Pinpoint the cell where the given text exists, returning its [x, y] midpoint coordinate. 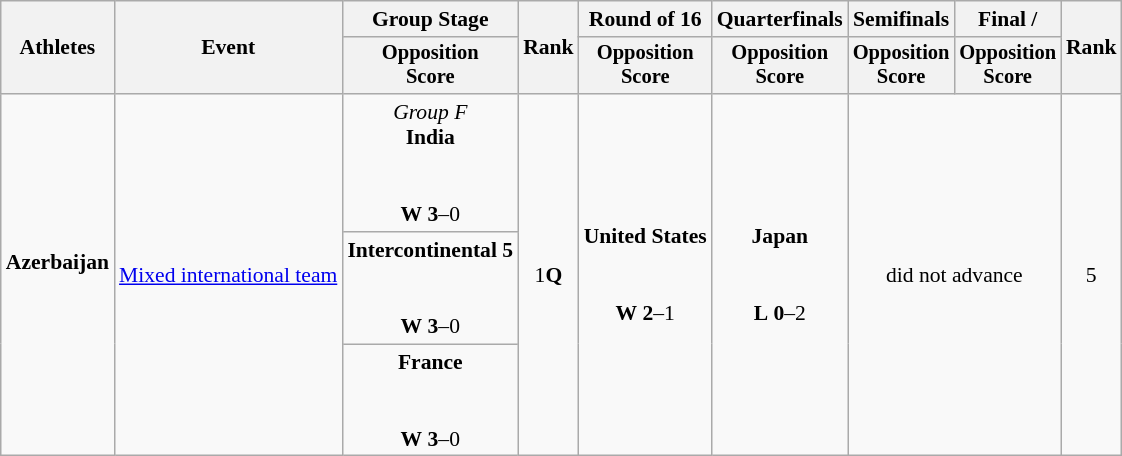
did not advance [954, 275]
United StatesW 2–1 [646, 275]
Athletes [58, 48]
Event [228, 48]
1Q [548, 275]
Final / [1008, 19]
Azerbaijan [58, 275]
Group Stage [430, 19]
France W 3–0 [430, 400]
Mixed international team [228, 275]
Quarterfinals [780, 19]
Round of 16 [646, 19]
Semifinals [902, 19]
Group FIndia W 3–0 [430, 163]
Intercontinental 5 W 3–0 [430, 288]
5 [1092, 275]
JapanL 0–2 [780, 275]
